Provide the [x, y] coordinate of the cell's center where the given text is located.  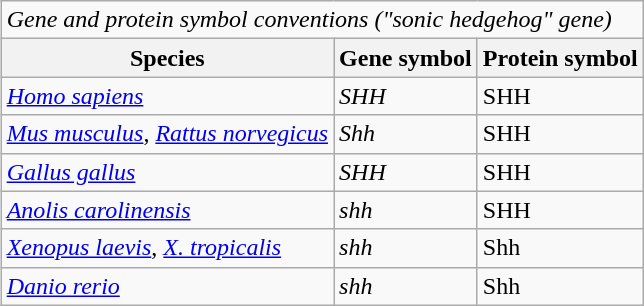
Homo sapiens [167, 96]
Gene symbol [406, 58]
Species [167, 58]
Xenopus laevis, X. tropicalis [167, 248]
Gallus gallus [167, 172]
Danio rerio [167, 286]
Protein symbol [560, 58]
Gene and protein symbol conventions ("sonic hedgehog" gene) [322, 20]
Anolis carolinensis [167, 210]
Mus musculus, Rattus norvegicus [167, 134]
